Scan for the cell matching the given text and deliver its (X, Y) coordinate at center. 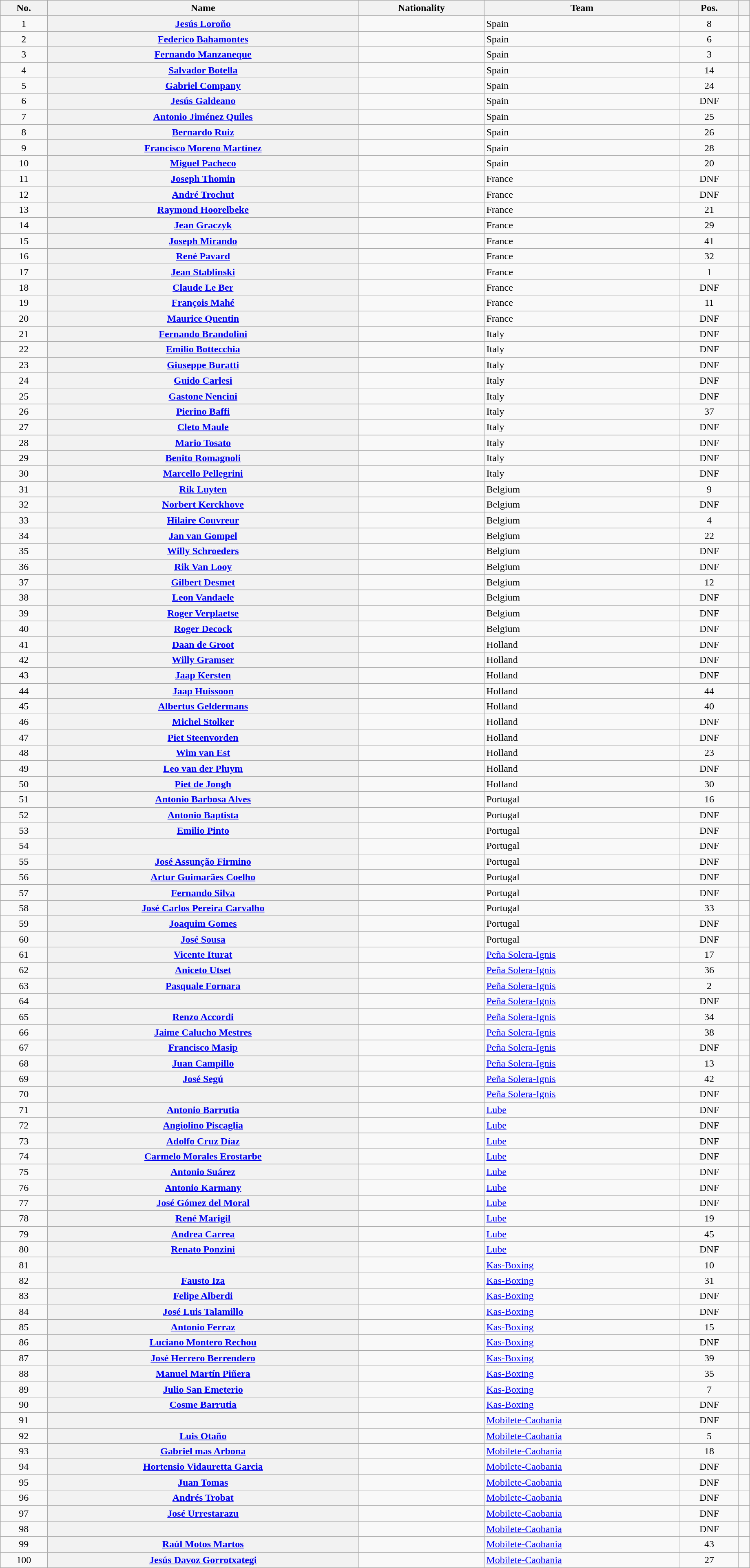
100 (24, 1560)
Albertus Geldermans (203, 707)
Jean Graczyk (203, 225)
Willy Schroeders (203, 551)
Pasquale Fornara (203, 986)
95 (24, 1482)
63 (24, 986)
54 (24, 846)
56 (24, 877)
José Herrero Berrendero (203, 1358)
60 (24, 939)
72 (24, 1125)
Gabriel Company (203, 86)
59 (24, 923)
Renzo Accordi (203, 1017)
70 (24, 1094)
75 (24, 1172)
97 (24, 1513)
76 (24, 1188)
Artur Guimarães Coelho (203, 877)
Leo van der Pluym (203, 769)
Antonio Suárez (203, 1172)
Jesús Galdeano (203, 101)
67 (24, 1048)
78 (24, 1219)
81 (24, 1265)
Name (203, 8)
Team (582, 8)
Felipe Alberdi (203, 1296)
Benito Romagnoli (203, 458)
91 (24, 1420)
Piet de Jongh (203, 784)
Carmelo Morales Erostarbe (203, 1156)
Juan Tomas (203, 1482)
Marcello Pellegrini (203, 474)
Antonio Barrutia (203, 1110)
86 (24, 1343)
61 (24, 955)
88 (24, 1374)
Willy Gramser (203, 660)
Hilaire Couvreur (203, 520)
Aniceto Utset (203, 970)
José Urrestarazu (203, 1513)
Antonio Jiménez Quiles (203, 117)
Vicente Iturat (203, 955)
Bernardo Ruiz (203, 132)
73 (24, 1141)
85 (24, 1327)
Salvador Botella (203, 70)
José Carlos Pereira Carvalho (203, 908)
Michel Stolker (203, 722)
Antonio Ferraz (203, 1327)
Roger Decock (203, 629)
79 (24, 1234)
No. (24, 8)
Raúl Motos Martos (203, 1544)
69 (24, 1079)
57 (24, 892)
Jean Stablinski (203, 272)
52 (24, 815)
Giuseppe Buratti (203, 365)
Andrea Carrea (203, 1234)
92 (24, 1435)
Antonio Karmany (203, 1188)
94 (24, 1467)
Fernando Manzaneque (203, 55)
Joaquim Gomes (203, 923)
49 (24, 769)
66 (24, 1032)
87 (24, 1358)
Raymond Hoorelbeke (203, 210)
Jesús Loroño (203, 24)
Nationality (422, 8)
Emilio Bottecchia (203, 349)
55 (24, 861)
Fausto Iza (203, 1281)
Cosme Barrutia (203, 1405)
65 (24, 1017)
Gilbert Desmet (203, 582)
50 (24, 784)
Angiolino Piscaglia (203, 1125)
64 (24, 1001)
René Pavard (203, 256)
Norbert Kerckhove (203, 505)
77 (24, 1203)
Hortensio Vidauretta Garcia (203, 1467)
51 (24, 799)
48 (24, 753)
68 (24, 1063)
Miguel Pacheco (203, 163)
Joseph Thomin (203, 179)
Luis Otaño (203, 1435)
Jaap Kersten (203, 675)
François Mahé (203, 303)
80 (24, 1250)
46 (24, 722)
Cleto Maule (203, 427)
Antonio Baptista (203, 815)
Luciano Montero Rechou (203, 1343)
Federico Bahamontes (203, 39)
Daan de Groot (203, 644)
Juan Campillo (203, 1063)
Julio San Emeterio (203, 1389)
Adolfo Cruz Díaz (203, 1141)
Mario Tosato (203, 442)
Francisco Masip (203, 1048)
Manuel Martín Piñera (203, 1374)
Pos. (709, 8)
90 (24, 1405)
José Segú (203, 1079)
Rik Luyten (203, 489)
Andrés Trobat (203, 1498)
Fernando Silva (203, 892)
Guido Carlesi (203, 380)
José Gómez del Moral (203, 1203)
Rik Van Looy (203, 567)
Fernando Brandolini (203, 334)
Francisco Moreno Martínez (203, 148)
74 (24, 1156)
Jesús Davoz Gorrotxategi (203, 1560)
83 (24, 1296)
André Trochut (203, 194)
José Assunção Firmino (203, 861)
99 (24, 1544)
84 (24, 1312)
Joseph Mirando (203, 241)
José Luis Talamillo (203, 1312)
José Sousa (203, 939)
Leon Vandaele (203, 598)
Antonio Barbosa Alves (203, 799)
96 (24, 1498)
71 (24, 1110)
Renato Ponzini (203, 1250)
Roger Verplaetse (203, 613)
René Marigil (203, 1219)
Gabriel mas Arbona (203, 1451)
53 (24, 830)
98 (24, 1529)
Piet Steenvorden (203, 738)
Gastone Nencini (203, 396)
Wim van Est (203, 753)
93 (24, 1451)
Emilio Pinto (203, 830)
Jaap Huissoon (203, 691)
Pierino Baffi (203, 411)
Jan van Gompel (203, 536)
89 (24, 1389)
Jaime Calucho Mestres (203, 1032)
82 (24, 1281)
62 (24, 970)
47 (24, 738)
Maurice Quentin (203, 318)
58 (24, 908)
Claude Le Ber (203, 287)
